Search for the cell housing the specified text and yield its (x, y) center coordinate. 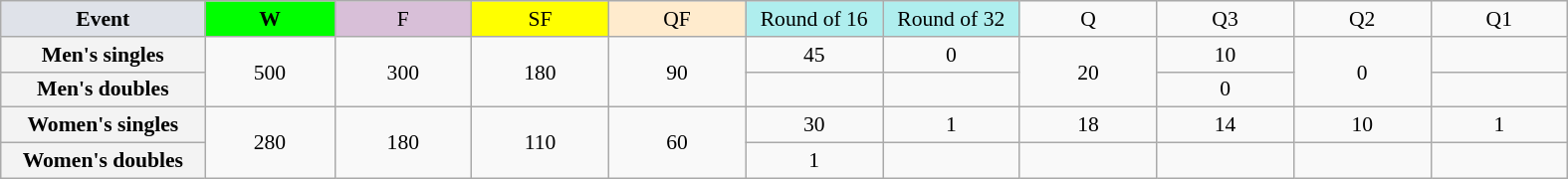
Round of 32 (951, 19)
Q1 (1499, 19)
18 (1088, 125)
280 (270, 143)
QF (677, 19)
Men's singles (104, 55)
90 (677, 72)
45 (814, 55)
20 (1088, 72)
Q (1088, 19)
Event (104, 19)
F (403, 19)
Q3 (1226, 19)
110 (541, 143)
500 (270, 72)
Women's doubles (104, 161)
SF (541, 19)
Women's singles (104, 125)
Men's doubles (104, 89)
Q2 (1362, 19)
Round of 16 (814, 19)
300 (403, 72)
60 (677, 143)
14 (1226, 125)
30 (814, 125)
W (270, 19)
